Detect which cell encompasses the target text, then output its (x, y) center coordinate. 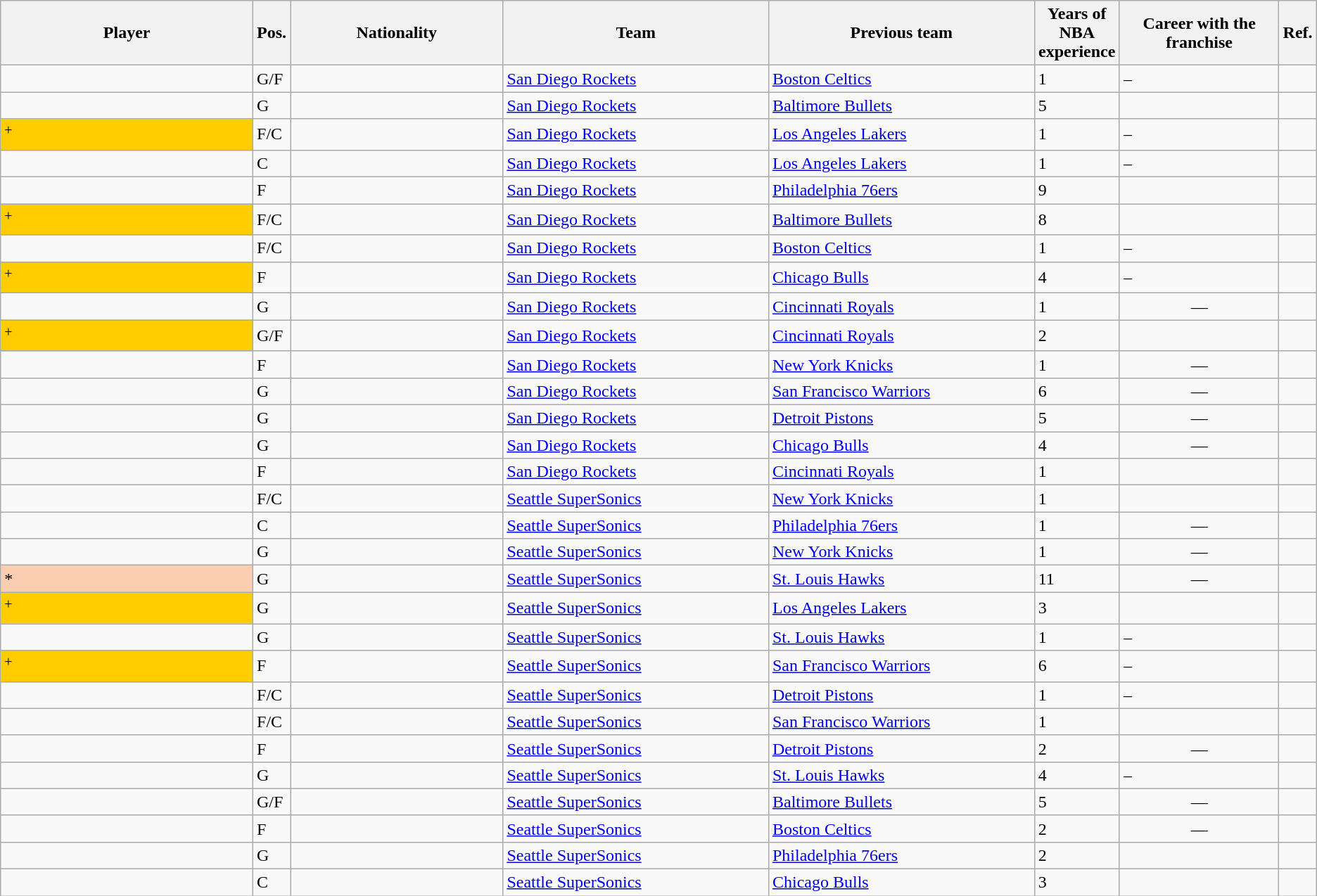
8 (1076, 219)
Previous team (901, 33)
Ref. (1297, 33)
Nationality (397, 33)
Player (127, 33)
Pos. (272, 33)
9 (1076, 191)
Years of NBA experience (1076, 33)
Career with the franchise (1199, 33)
11 (1076, 579)
* (127, 579)
Team (636, 33)
